From the cell containing the given text, extract its center point as [x, y] coordinate. 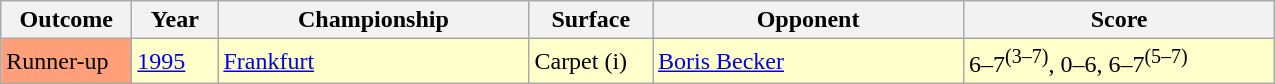
Year [175, 20]
Championship [374, 20]
1995 [175, 62]
Score [1120, 20]
6–7(3–7), 0–6, 6–7(5–7) [1120, 62]
Surface [591, 20]
Outcome [66, 20]
Frankfurt [374, 62]
Opponent [808, 20]
Carpet (i) [591, 62]
Runner-up [66, 62]
Boris Becker [808, 62]
